Determine the [X, Y] coordinate at the center of the cell enclosing the given text.  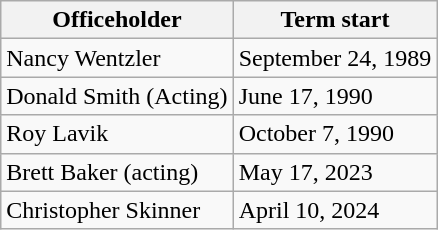
April 10, 2024 [335, 210]
Brett Baker (acting) [117, 172]
Term start [335, 20]
Christopher Skinner [117, 210]
Roy Lavik [117, 134]
June 17, 1990 [335, 96]
Donald Smith (Acting) [117, 96]
September 24, 1989 [335, 58]
Nancy Wentzler [117, 58]
October 7, 1990 [335, 134]
May 17, 2023 [335, 172]
Officeholder [117, 20]
